From the cell containing the given text, extract its center point as (x, y) coordinate. 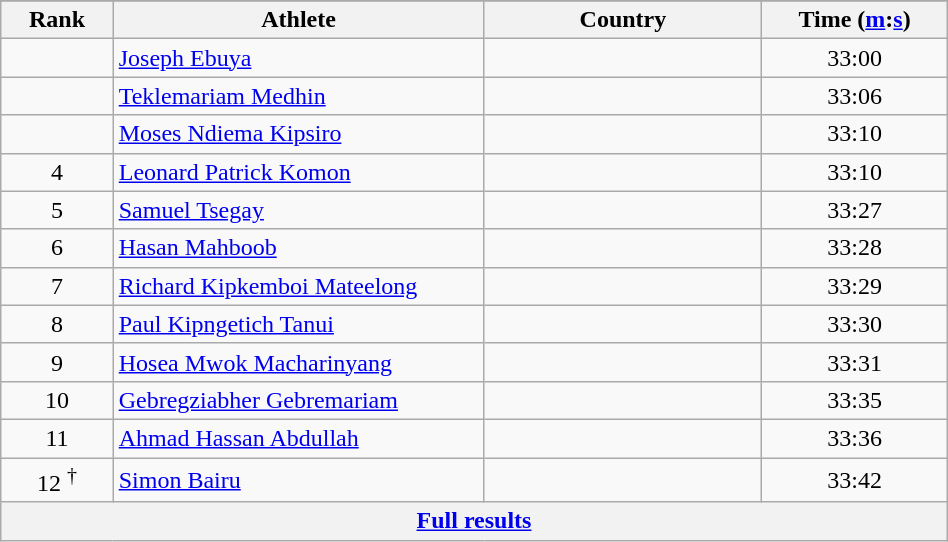
Full results (474, 521)
4 (57, 172)
12 † (57, 480)
Richard Kipkemboi Mateelong (298, 286)
Samuel Tsegay (298, 210)
33:30 (854, 324)
Moses Ndiema Kipsiro (298, 134)
5 (57, 210)
33:35 (854, 400)
Athlete (298, 20)
8 (57, 324)
33:00 (854, 58)
11 (57, 438)
9 (57, 362)
Country (623, 20)
Joseph Ebuya (298, 58)
Paul Kipngetich Tanui (298, 324)
Leonard Patrick Komon (298, 172)
Simon Bairu (298, 480)
33:31 (854, 362)
Rank (57, 20)
33:06 (854, 96)
Time (m:s) (854, 20)
Teklemariam Medhin (298, 96)
Hasan Mahboob (298, 248)
10 (57, 400)
Gebregziabher Gebremariam (298, 400)
6 (57, 248)
33:36 (854, 438)
33:42 (854, 480)
7 (57, 286)
33:29 (854, 286)
Ahmad Hassan Abdullah (298, 438)
33:27 (854, 210)
Hosea Mwok Macharinyang (298, 362)
33:28 (854, 248)
